Return (x, y) of the center of cell containing provided text 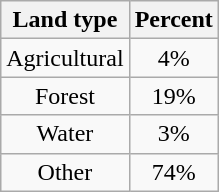
Forest (65, 96)
Percent (174, 20)
74% (174, 172)
Other (65, 172)
19% (174, 96)
3% (174, 134)
Water (65, 134)
Land type (65, 20)
Agricultural (65, 58)
4% (174, 58)
